Return the [x, y] coordinate for the center point of the cell that contains the specified text.  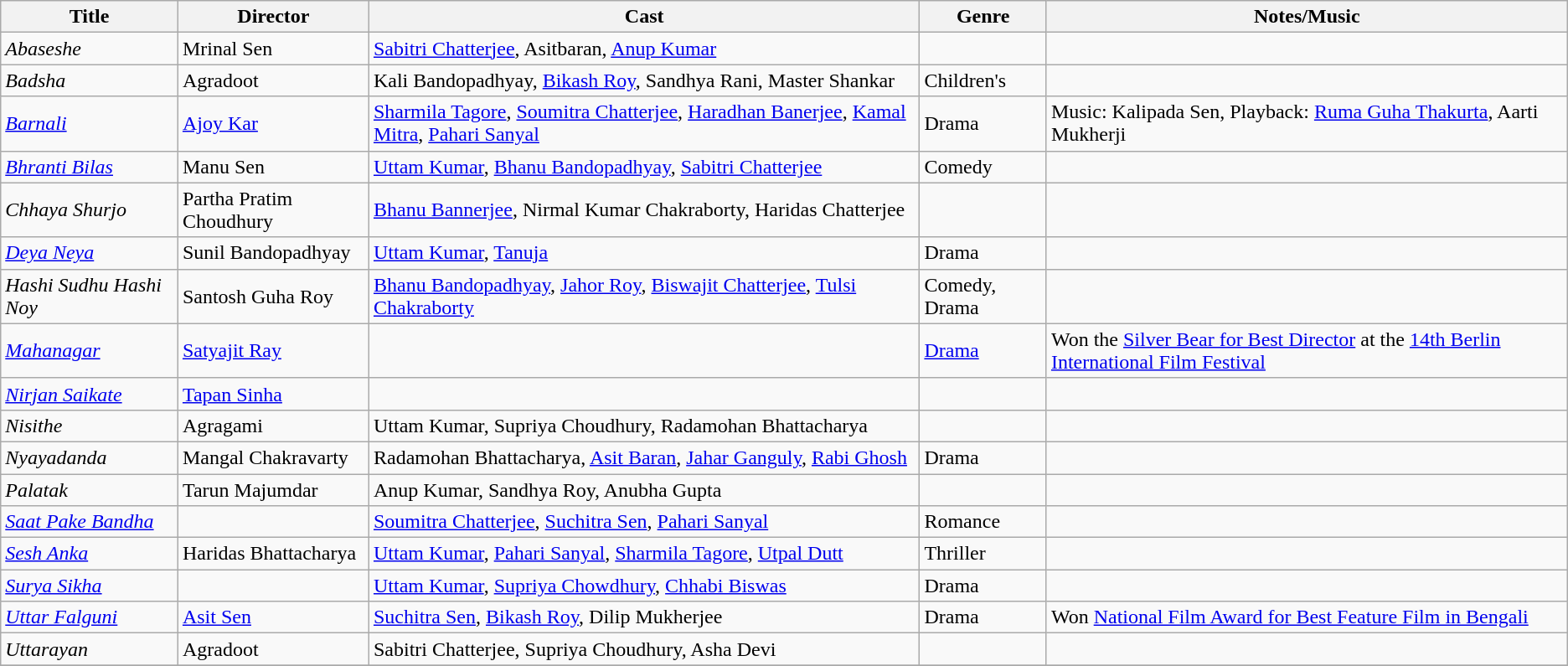
Comedy, Drama [983, 297]
Uttam Kumar, Supriya Choudhury, Radamohan Bhattacharya [643, 426]
Saat Pake Bandha [90, 522]
Sharmila Tagore, Soumitra Chatterjee, Haradhan Banerjee, Kamal Mitra, Pahari Sanyal [643, 124]
Music: Kalipada Sen, Playback: Ruma Guha Thakurta, Aarti Mukherji [1307, 124]
Bhanu Bannerjee, Nirmal Kumar Chakraborty, Haridas Chatterjee [643, 209]
Mangal Chakravarty [273, 457]
Ajoy Kar [273, 124]
Bhanu Bandopadhyay, Jahor Roy, Biswajit Chatterjee, Tulsi Chakraborty [643, 297]
Deya Neya [90, 253]
Uttam Kumar, Pahari Sanyal, Sharmila Tagore, Utpal Dutt [643, 554]
Won National Film Award for Best Feature Film in Bengali [1307, 617]
Thriller [983, 554]
Asit Sen [273, 617]
Sesh Anka [90, 554]
Won the Silver Bear for Best Director at the 14th Berlin International Film Festival [1307, 350]
Title [90, 17]
Notes/Music [1307, 17]
Uttarayan [90, 649]
Uttar Falguni [90, 617]
Kali Bandopadhyay, Bikash Roy, Sandhya Rani, Master Shankar [643, 80]
Uttam Kumar, Tanuja [643, 253]
Mahanagar [90, 350]
Genre [983, 17]
Nisithe [90, 426]
Anup Kumar, Sandhya Roy, Anubha Gupta [643, 490]
Santosh Guha Roy [273, 297]
Sabitri Chatterjee, Asitbaran, Anup Kumar [643, 49]
Palatak [90, 490]
Soumitra Chatterjee, Suchitra Sen, Pahari Sanyal [643, 522]
Mrinal Sen [273, 49]
Hashi Sudhu Hashi Noy [90, 297]
Uttam Kumar, Bhanu Bandopadhyay, Sabitri Chatterjee [643, 167]
Comedy [983, 167]
Sabitri Chatterjee, Supriya Choudhury, Asha Devi [643, 649]
Partha Pratim Choudhury [273, 209]
Radamohan Bhattacharya, Asit Baran, Jahar Ganguly, Rabi Ghosh [643, 457]
Children's [983, 80]
Tarun Majumdar [273, 490]
Cast [643, 17]
Suchitra Sen, Bikash Roy, Dilip Mukherjee [643, 617]
Abaseshe [90, 49]
Nirjan Saikate [90, 394]
Satyajit Ray [273, 350]
Bhranti Bilas [90, 167]
Uttam Kumar, Supriya Chowdhury, Chhabi Biswas [643, 586]
Tapan Sinha [273, 394]
Agragami [273, 426]
Director [273, 17]
Haridas Bhattacharya [273, 554]
Surya Sikha [90, 586]
Badsha [90, 80]
Romance [983, 522]
Chhaya Shurjo [90, 209]
Barnali [90, 124]
Nyayadanda [90, 457]
Sunil Bandopadhyay [273, 253]
Manu Sen [273, 167]
